Detect which cell encompasses the target text, then output its [x, y] center coordinate. 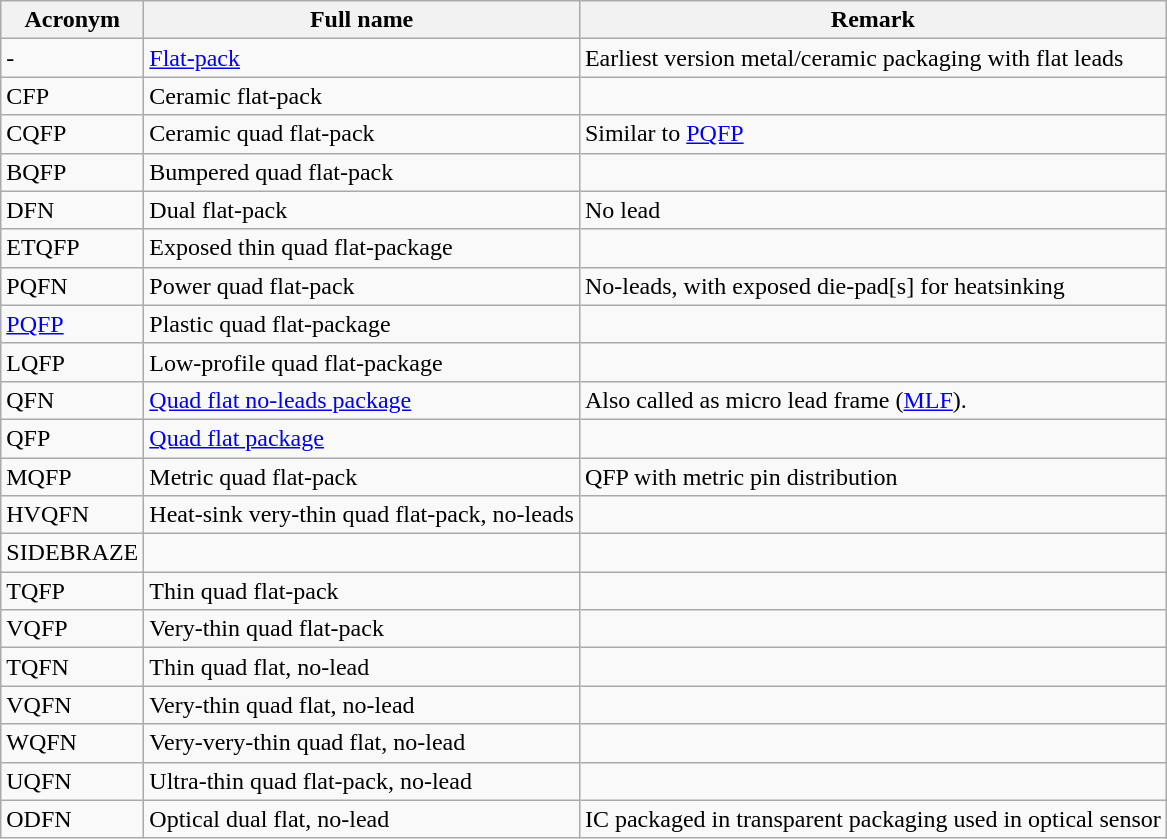
Quad flat no-leads package [362, 400]
Very-thin quad flat-pack [362, 629]
IC packaged in transparent packaging used in optical sensor [872, 819]
Low-profile quad flat-package [362, 362]
Metric quad flat-pack [362, 477]
Ceramic quad flat-pack [362, 134]
SIDEBRAZE [72, 553]
QFP with metric pin distribution [872, 477]
Plastic quad flat-package [362, 324]
LQFP [72, 362]
ODFN [72, 819]
TQFP [72, 591]
VQFN [72, 705]
Heat-sink very-thin quad flat-pack, no-leads [362, 515]
DFN [72, 210]
TQFN [72, 667]
CFP [72, 96]
Ceramic flat-pack [362, 96]
Dual flat-pack [362, 210]
Exposed thin quad flat-package [362, 248]
Acronym [72, 20]
Flat-pack [362, 58]
Very-very-thin quad flat, no-lead [362, 743]
Full name [362, 20]
QFP [72, 438]
Power quad flat-pack [362, 286]
Ultra-thin quad flat-pack, no-lead [362, 781]
Earliest version metal/ceramic packaging with flat leads [872, 58]
UQFN [72, 781]
No lead [872, 210]
Optical dual flat, no-lead [362, 819]
PQFP [72, 324]
CQFP [72, 134]
Remark [872, 20]
Very-thin quad flat, no-lead [362, 705]
ETQFP [72, 248]
HVQFN [72, 515]
PQFN [72, 286]
MQFP [72, 477]
VQFP [72, 629]
BQFP [72, 172]
Similar to PQFP [872, 134]
Thin quad flat, no-lead [362, 667]
No-leads, with exposed die-pad[s] for heatsinking [872, 286]
Bumpered quad flat-pack [362, 172]
WQFN [72, 743]
Thin quad flat-pack [362, 591]
Also called as micro lead frame (MLF). [872, 400]
- [72, 58]
QFN [72, 400]
Quad flat package [362, 438]
